Pinpoint the cell where the given text exists, returning its [x, y] midpoint coordinate. 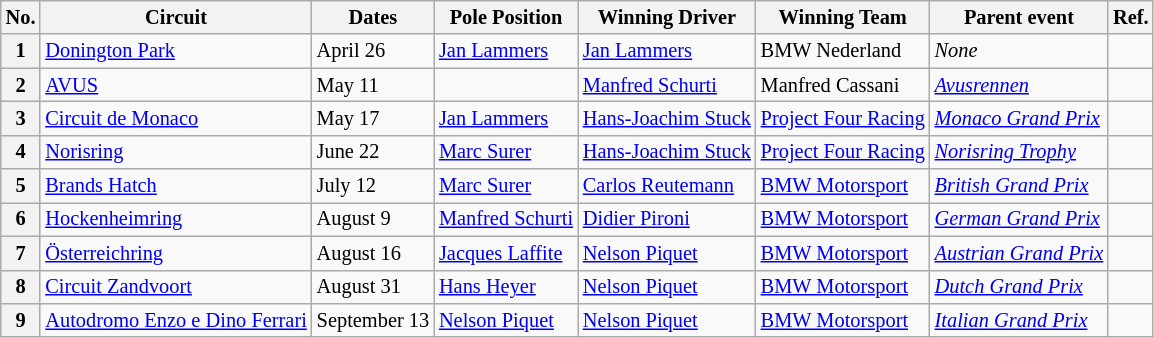
None [1019, 51]
3 [21, 118]
Carlos Reutemann [667, 186]
5 [21, 186]
4 [21, 152]
May 11 [373, 85]
August 16 [373, 253]
August 31 [373, 287]
Österreichring [176, 253]
Monaco Grand Prix [1019, 118]
July 12 [373, 186]
Dutch Grand Prix [1019, 287]
April 26 [373, 51]
Parent event [1019, 17]
8 [21, 287]
Winning Team [843, 17]
Norisring Trophy [1019, 152]
Norisring [176, 152]
BMW Nederland [843, 51]
Hans Heyer [506, 287]
August 9 [373, 219]
Dates [373, 17]
May 17 [373, 118]
Jacques Laffite [506, 253]
Manfred Cassani [843, 85]
Circuit [176, 17]
Circuit de Monaco [176, 118]
September 13 [373, 320]
No. [21, 17]
6 [21, 219]
2 [21, 85]
British Grand Prix [1019, 186]
Autodromo Enzo e Dino Ferrari [176, 320]
Italian Grand Prix [1019, 320]
9 [21, 320]
1 [21, 51]
June 22 [373, 152]
Avusrennen [1019, 85]
Hockenheimring [176, 219]
German Grand Prix [1019, 219]
Ref. [1130, 17]
Pole Position [506, 17]
Winning Driver [667, 17]
AVUS [176, 85]
Brands Hatch [176, 186]
7 [21, 253]
Circuit Zandvoort [176, 287]
Didier Pironi [667, 219]
Donington Park [176, 51]
Austrian Grand Prix [1019, 253]
